Return the [X, Y] coordinate for the center point of the cell that contains the specified text.  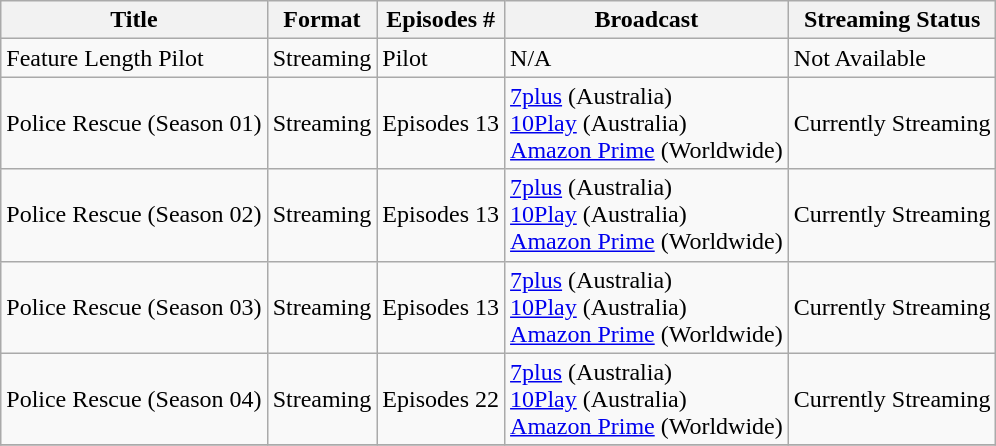
Pilot [441, 58]
Episodes # [441, 20]
Police Rescue (Season 02) [134, 215]
Police Rescue (Season 04) [134, 399]
N/A [647, 58]
Not Available [892, 58]
Title [134, 20]
Streaming Status [892, 20]
Broadcast [647, 20]
Format [322, 20]
Episodes 22 [441, 399]
Police Rescue (Season 01) [134, 123]
Police Rescue (Season 03) [134, 307]
Feature Length Pilot [134, 58]
